Capture the cell that displays the provided text and extract its (x, y) central coordinate. 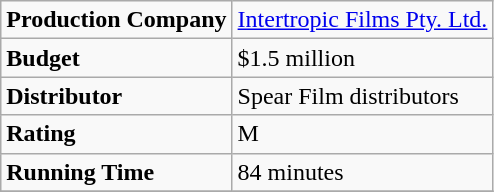
M (362, 134)
Rating (116, 134)
Budget (116, 58)
Running Time (116, 172)
Production Company (116, 20)
$1.5 million (362, 58)
84 minutes (362, 172)
Distributor (116, 96)
Intertropic Films Pty. Ltd. (362, 20)
Spear Film distributors (362, 96)
